Detect which cell encompasses the target text, then output its (X, Y) center coordinate. 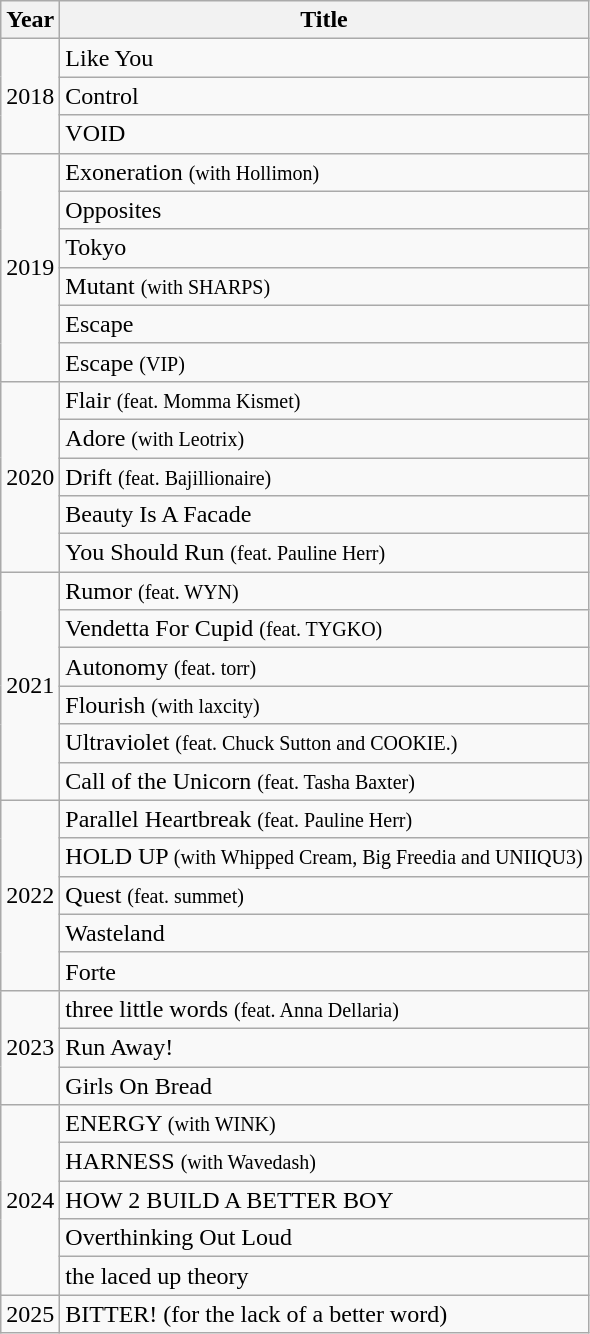
2023 (30, 1047)
2021 (30, 686)
2022 (30, 895)
Exoneration (with Hollimon) (324, 172)
Flourish (with laxcity) (324, 705)
Flair (feat. Momma Kismet) (324, 400)
three little words (feat. Anna Dellaria) (324, 1009)
Call of the Unicorn (feat. Tasha Baxter) (324, 781)
Quest (feat. summet) (324, 895)
ENERGY (with WINK) (324, 1124)
Wasteland (324, 933)
Forte (324, 971)
Tokyo (324, 248)
You Should Run (feat. Pauline Herr) (324, 553)
Run Away! (324, 1047)
the laced up theory (324, 1276)
2025 (30, 1314)
Control (324, 96)
Autonomy (feat. torr) (324, 667)
Year (30, 20)
HOLD UP (with Whipped Cream, Big Freedia and UNIIQU3) (324, 857)
Title (324, 20)
Escape (324, 324)
Beauty Is A Facade (324, 515)
BITTER! (for the lack of a better word) (324, 1314)
Adore (with Leotrix) (324, 438)
Escape (VIP) (324, 362)
Girls On Bread (324, 1085)
2020 (30, 476)
Mutant (with SHARPS) (324, 286)
Ultraviolet (feat. Chuck Sutton and COOKIE.) (324, 743)
HOW 2 BUILD A BETTER BOY (324, 1200)
Opposites (324, 210)
Parallel Heartbreak (feat. Pauline Herr) (324, 819)
Like You (324, 58)
Drift (feat. Bajillionaire) (324, 477)
VOID (324, 134)
2019 (30, 267)
Rumor (feat. WYN) (324, 591)
HARNESS (with Wavedash) (324, 1162)
2024 (30, 1200)
Overthinking Out Loud (324, 1238)
Vendetta For Cupid (feat. TYGKO) (324, 629)
2018 (30, 96)
